For the text-containing cell, return its midpoint in (X, Y) coordinate format. 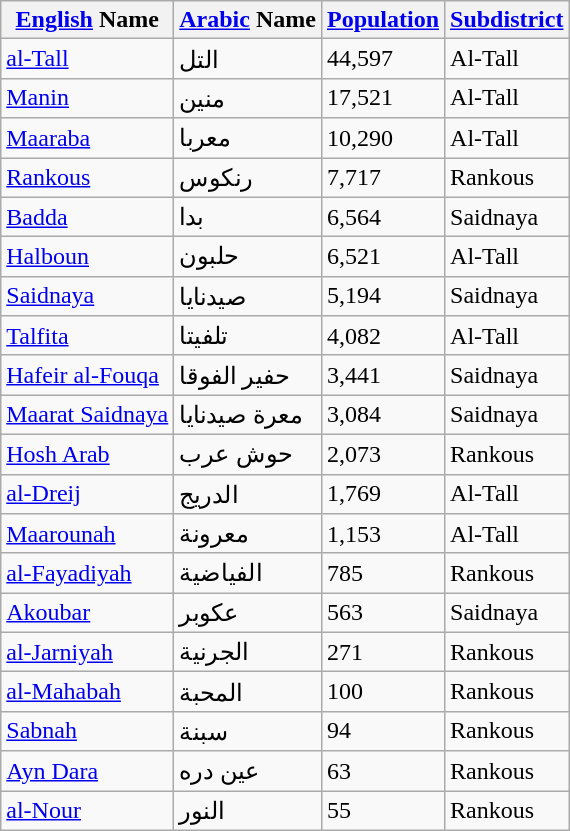
5,194 (382, 296)
Sabnah (88, 731)
Talfita (88, 336)
حفير الفوقا (248, 375)
معرة صيدنايا (248, 415)
563 (382, 613)
Population (382, 20)
Maarounah (88, 534)
100 (382, 692)
المحبة (248, 692)
al-Tall (88, 59)
94 (382, 731)
عكوبر (248, 613)
الفياضية (248, 573)
Hosh Arab (88, 454)
عين دره (248, 771)
al-Mahabah (88, 692)
Arabic Name (248, 20)
6,564 (382, 217)
6,521 (382, 257)
الدريج (248, 494)
1,153 (382, 534)
التل (248, 59)
الجرنية (248, 652)
English Name (88, 20)
1,769 (382, 494)
al-Dreij (88, 494)
271 (382, 652)
785 (382, 573)
حلبون (248, 257)
44,597 (382, 59)
Hafeir al-Fouqa (88, 375)
55 (382, 810)
بدا (248, 217)
4,082 (382, 336)
رنكوس (248, 178)
al-Nour (88, 810)
Manin (88, 98)
معربا (248, 138)
10,290 (382, 138)
3,441 (382, 375)
3,084 (382, 415)
تلفيتا (248, 336)
سبنة (248, 731)
Akoubar (88, 613)
معرونة (248, 534)
Halboun (88, 257)
2,073 (382, 454)
النور (248, 810)
Maarat Saidnaya (88, 415)
al-Jarniyah (88, 652)
7,717 (382, 178)
صيدنايا (248, 296)
Subdistrict (507, 20)
منين (248, 98)
Ayn Dara (88, 771)
17,521 (382, 98)
Badda (88, 217)
حوش عرب (248, 454)
63 (382, 771)
al-Fayadiyah (88, 573)
Maaraba (88, 138)
